Scan for the cell matching the given text and deliver its (X, Y) coordinate at center. 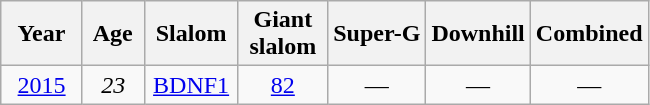
Slalom (191, 34)
82 (283, 85)
Super-G (377, 34)
Downhill (478, 34)
Age (113, 34)
23 (113, 85)
Giant slalom (283, 34)
Year (42, 34)
BDNF1 (191, 85)
2015 (42, 85)
Combined (589, 34)
